Identify which cell holds the provided text, then report its [x, y] central coordinate. 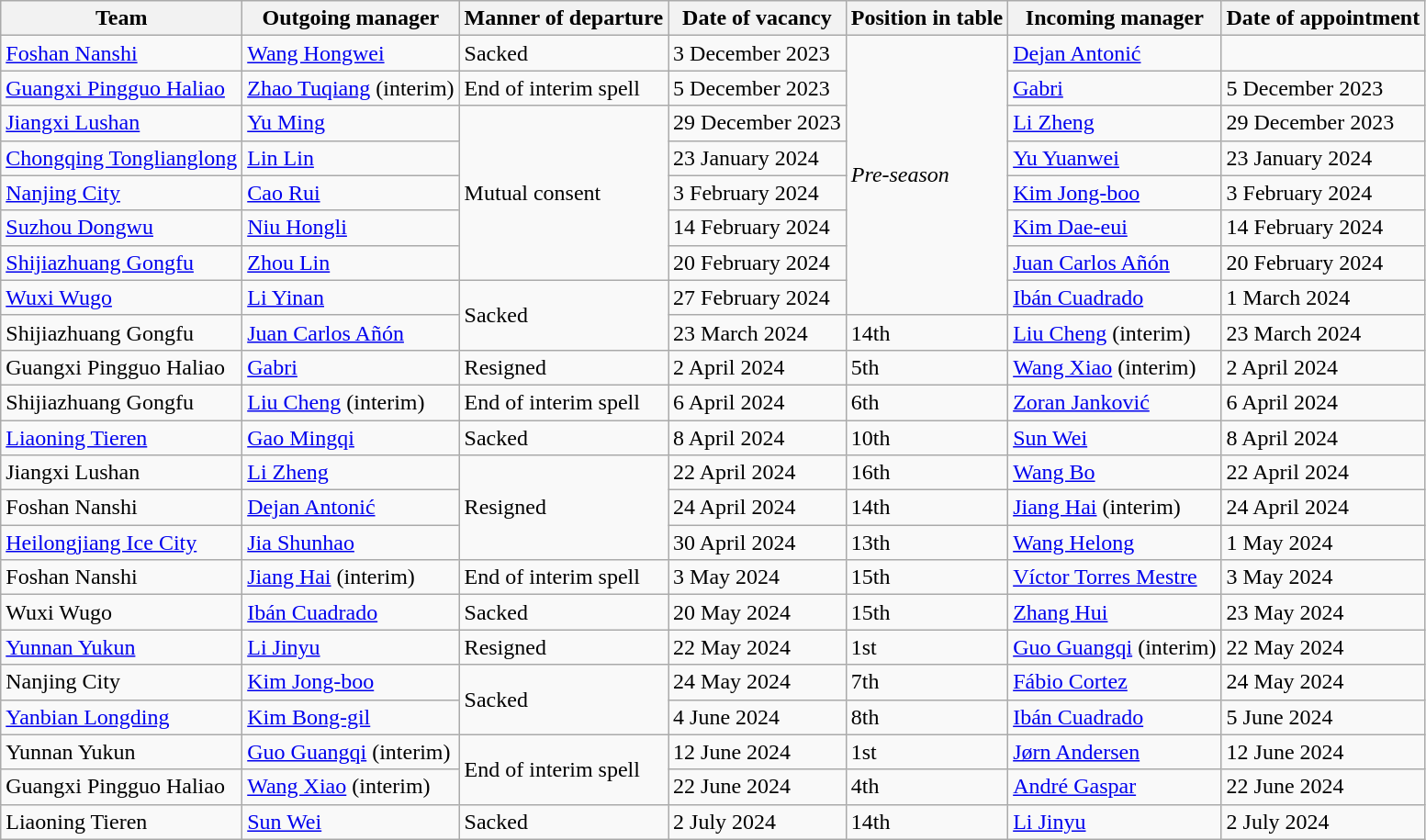
Yanbian Longding [121, 717]
Zhou Lin [351, 263]
16th [926, 473]
André Gaspar [1115, 787]
Yu Ming [351, 123]
10th [926, 438]
Wang Hongwei [351, 53]
23 May 2024 [1323, 612]
Position in table [926, 18]
Fábio Cortez [1115, 682]
Chongqing Tonglianglong [121, 158]
27 February 2024 [758, 297]
Mutual consent [564, 193]
Wang Helong [1115, 543]
Incoming manager [1115, 18]
Víctor Torres Mestre [1115, 577]
Zoran Janković [1115, 402]
20 May 2024 [758, 612]
Heilongjiang Ice City [121, 543]
7th [926, 682]
Jørn Andersen [1115, 752]
1 May 2024 [1323, 543]
4th [926, 787]
Kim Bong-gil [351, 717]
Jia Shunhao [351, 543]
Kim Dae-eui [1115, 228]
Niu Hongli [351, 228]
Li Yinan [351, 297]
Suzhou Dongwu [121, 228]
Wang Bo [1115, 473]
30 April 2024 [758, 543]
Pre-season [926, 175]
Zhang Hui [1115, 612]
Cao Rui [351, 193]
Team [121, 18]
Outgoing manager [351, 18]
Lin Lin [351, 158]
13th [926, 543]
Date of appointment [1323, 18]
5 June 2024 [1323, 717]
3 December 2023 [758, 53]
5th [926, 367]
Yu Yuanwei [1115, 158]
4 June 2024 [758, 717]
Date of vacancy [758, 18]
6th [926, 402]
Zhao Tuqiang (interim) [351, 88]
1 March 2024 [1323, 297]
8th [926, 717]
Manner of departure [564, 18]
Gao Mingqi [351, 438]
